Capture the cell that displays the provided text and extract its (x, y) central coordinate. 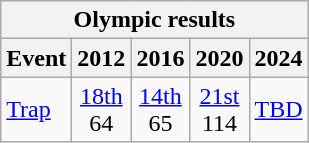
Trap (36, 110)
14th65 (160, 110)
21st114 (220, 110)
2016 (160, 58)
2020 (220, 58)
2012 (102, 58)
Event (36, 58)
TBD (278, 110)
18th64 (102, 110)
Olympic results (154, 20)
2024 (278, 58)
